From the cell containing the given text, extract its center point as (x, y) coordinate. 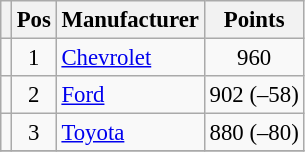
2 (34, 95)
Manufacturer (130, 20)
1 (34, 58)
Toyota (130, 133)
Chevrolet (130, 58)
Points (254, 20)
3 (34, 133)
960 (254, 58)
Ford (130, 95)
Pos (34, 20)
902 (–58) (254, 95)
880 (–80) (254, 133)
